Search for the cell housing the specified text and yield its [x, y] center coordinate. 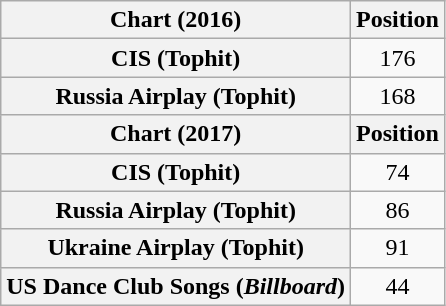
Chart (2016) [176, 20]
86 [398, 210]
74 [398, 172]
44 [398, 286]
168 [398, 96]
176 [398, 58]
Ukraine Airplay (Tophit) [176, 248]
Chart (2017) [176, 134]
US Dance Club Songs (Billboard) [176, 286]
91 [398, 248]
